Scan for the cell matching the given text and deliver its (X, Y) coordinate at center. 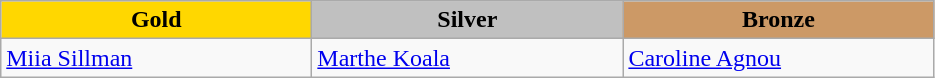
Bronze (778, 20)
Marthe Koala (468, 58)
Gold (156, 20)
Caroline Agnou (778, 58)
Miia Sillman (156, 58)
Silver (468, 20)
